Determine the [x, y] coordinate at the center of the cell enclosing the given text.  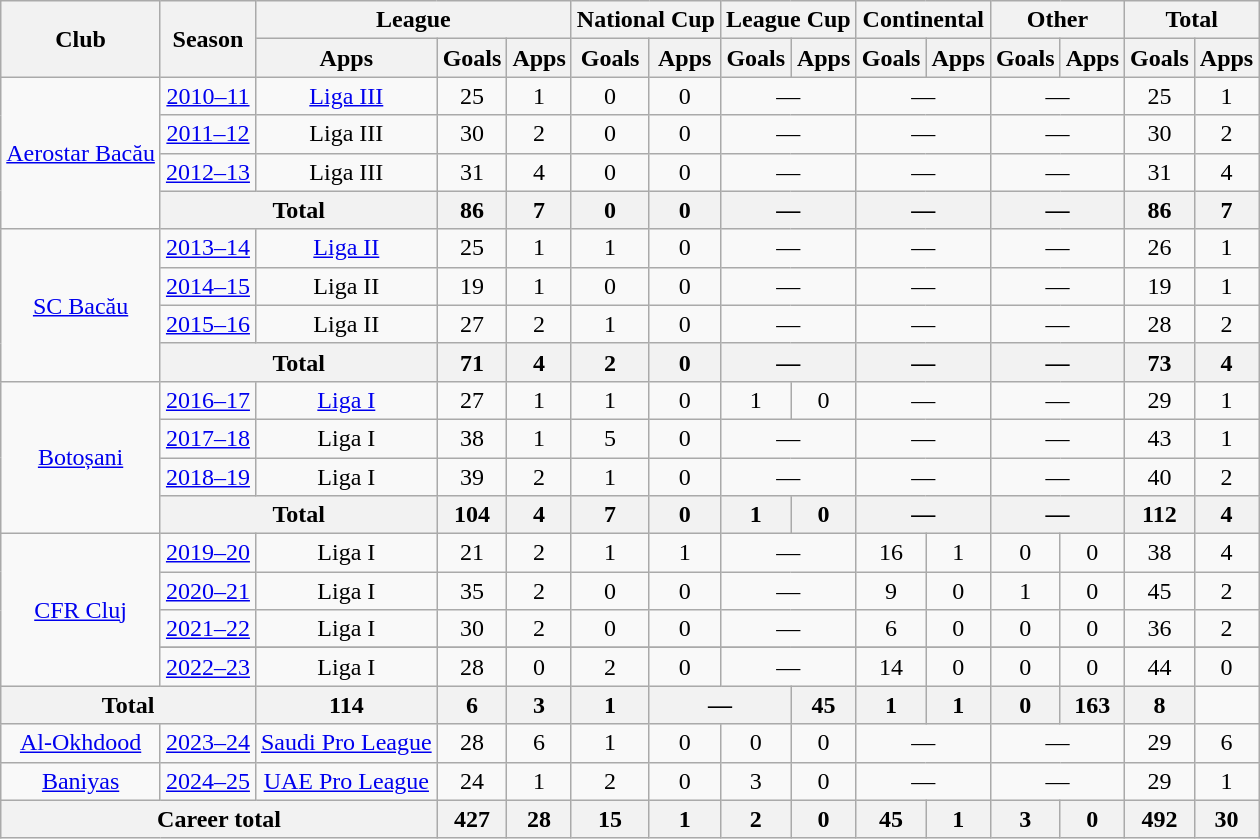
2019–20 [208, 553]
UAE Pro League [346, 781]
2017–18 [208, 438]
39 [472, 477]
21 [472, 553]
8 [1160, 705]
CFR Cluj [81, 610]
Al-Okhdood [81, 743]
36 [1160, 629]
2021–22 [208, 629]
2014–15 [208, 286]
2023–24 [208, 743]
Career total [219, 819]
43 [1160, 438]
26 [1160, 248]
2024–25 [208, 781]
5 [610, 438]
71 [472, 362]
114 [346, 705]
SC Bacău [81, 305]
104 [472, 515]
Continental [923, 20]
League Cup [788, 20]
2010–11 [208, 96]
2012–13 [208, 172]
Aerostar Bacău [81, 153]
44 [1160, 667]
National Cup [646, 20]
15 [610, 819]
2018–19 [208, 477]
2013–14 [208, 248]
40 [1160, 477]
112 [1160, 515]
Other [1057, 20]
2022–23 [208, 667]
2015–16 [208, 324]
427 [472, 819]
163 [1092, 705]
16 [891, 553]
9 [891, 591]
35 [472, 591]
League [413, 20]
2011–12 [208, 134]
Club [81, 39]
73 [1160, 362]
Saudi Pro League [346, 743]
Botoșani [81, 457]
24 [472, 781]
2020–21 [208, 591]
Baniyas [81, 781]
2016–17 [208, 400]
14 [891, 667]
Season [208, 39]
492 [1160, 819]
